Capture the cell that displays the provided text and extract its (X, Y) central coordinate. 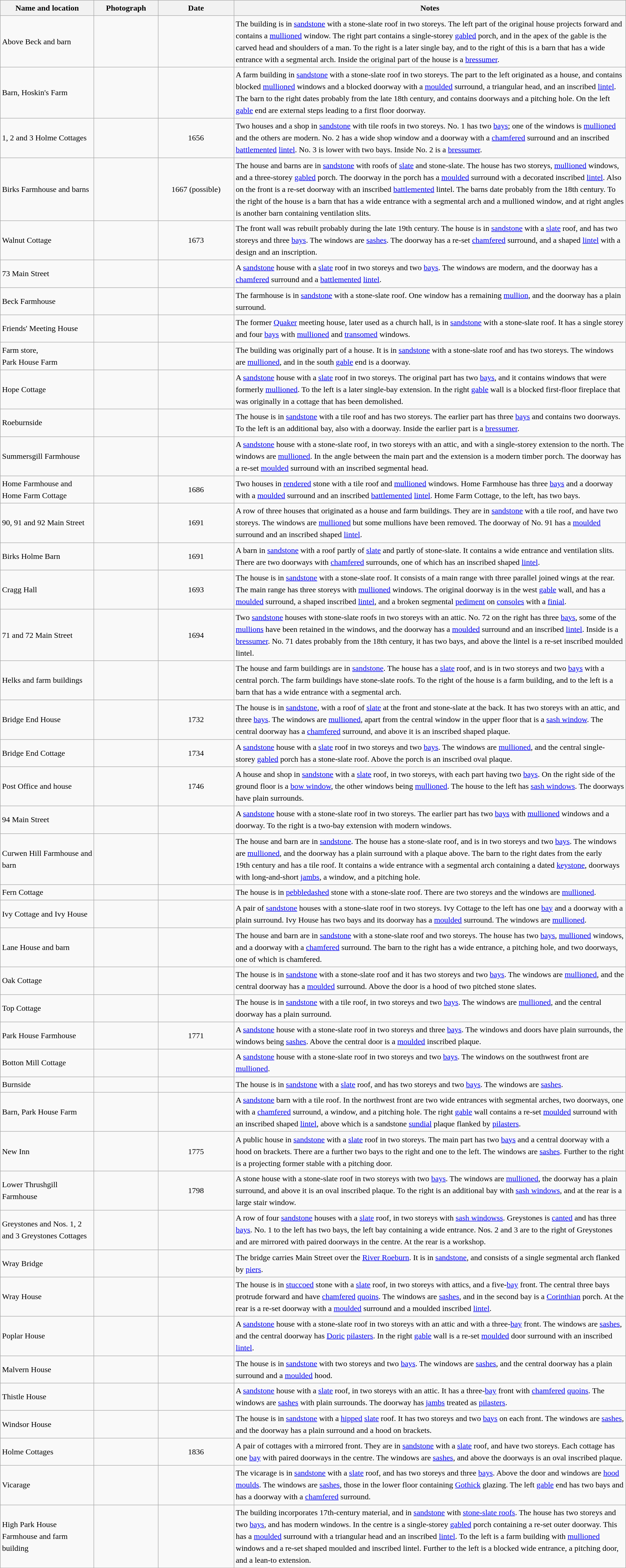
Ivy Cottage and Ivy House (47, 914)
Friends' Meeting House (47, 328)
Name and location (47, 8)
Bridge End Cottage (47, 753)
Post Office and house (47, 786)
1798 (196, 1190)
1732 (196, 719)
Poplar House (47, 1336)
Photograph (126, 8)
Top Cottage (47, 1008)
Birks Farmhouse and barns (47, 189)
Notes (430, 8)
New Inn (47, 1151)
Fern Cottage (47, 893)
1693 (196, 590)
94 Main Street (47, 820)
Thistle House (47, 1397)
Hope Cottage (47, 389)
1734 (196, 753)
90, 91 and 92 Main Street (47, 523)
Helks and farm buildings (47, 680)
The bridge carries Main Street over the River Roeburn. It is in sandstone, and consists of a single segmental arch flanked by piers. (430, 1263)
Cragg Hall (47, 590)
1, 2 and 3 Holme Cottages (47, 138)
1667 (possible) (196, 189)
1771 (196, 1036)
Lower Thrushgill Farmhouse (47, 1190)
Oak Cottage (47, 980)
Walnut Cottage (47, 240)
1656 (196, 138)
The house is in sandstone with two storeys and two bays. The windows are sashes, and the central doorway has a plain surround and a moulded hood. (430, 1369)
Curwen Hill Farmhouse and barn (47, 859)
1746 (196, 786)
The farmhouse is in sandstone with a stone-slate roof. One window has a remaining mullion, and the doorway has a plain surround. (430, 301)
Farm store,Park House Farm (47, 356)
A sandstone house with a stone-slate roof in two storeys and two bays. The windows on the southwest front are mullioned. (430, 1063)
Wray Bridge (47, 1263)
Barn, Park House Farm (47, 1112)
Windsor House (47, 1424)
Holme Cottages (47, 1451)
Bridge End House (47, 719)
The house is in sandstone with a tile roof, in two storeys and two bays. The windows are mullioned, and the central doorway has a plain surround. (430, 1008)
The house is in pebbledashed stone with a stone-slate roof. There are two storeys and the windows are mullioned. (430, 893)
Greystones and Nos. 1, 2 and 3 Greystones Cottages (47, 1230)
Malvern House (47, 1369)
71 and 72 Main Street (47, 635)
1836 (196, 1451)
Park House Farmhouse (47, 1036)
Barn, Hoskin's Farm (47, 92)
Roeburnside (47, 423)
Birks Holme Barn (47, 556)
High Park House Farmhouse and farm building (47, 1537)
73 Main Street (47, 273)
Summersgill Farmhouse (47, 456)
1775 (196, 1151)
Burnside (47, 1085)
Beck Farmhouse (47, 301)
Botton Mill Cottage (47, 1063)
1694 (196, 635)
Wray House (47, 1297)
Lane House and barn (47, 947)
1686 (196, 490)
Vicarage (47, 1485)
Date (196, 8)
The house is in sandstone with a slate roof, and has two storeys and two bays. The windows are sashes. (430, 1085)
1673 (196, 240)
Above Beck and barn (47, 42)
Home Farmhouse and Home Farm Cottage (47, 490)
